Find where the given text appears and provide that cell's center as (X, Y) coordinate. 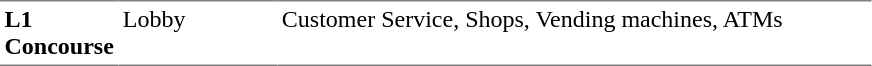
L1Concourse (59, 33)
Lobby (198, 33)
Customer Service, Shops, Vending machines, ATMs (574, 33)
